Locate the cell with the specified text and output its (x, y) center coordinate. 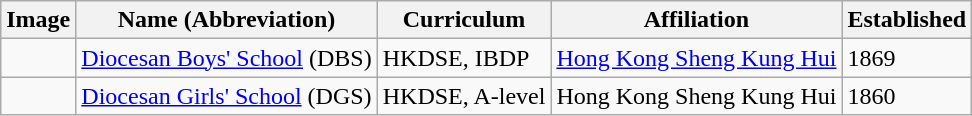
Affiliation (696, 20)
HKDSE, A-level (464, 96)
1869 (907, 58)
HKDSE, IBDP (464, 58)
1860 (907, 96)
Diocesan Girls' School (DGS) (226, 96)
Diocesan Boys' School (DBS) (226, 58)
Image (38, 20)
Name (Abbreviation) (226, 20)
Established (907, 20)
Curriculum (464, 20)
